Identify which cell holds the provided text, then report its [X, Y] central coordinate. 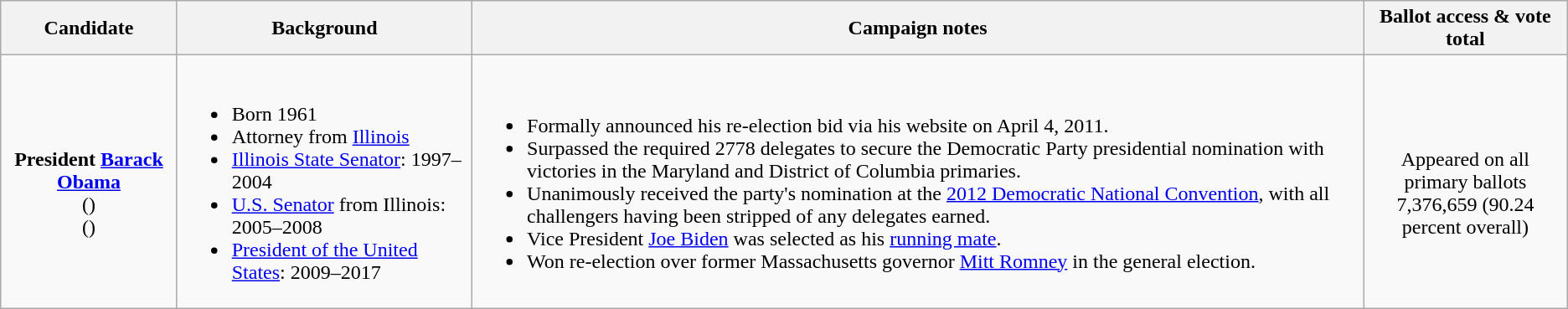
Ballot access & vote total [1466, 28]
Born 1961Attorney from IllinoisIllinois State Senator: 1997–2004U.S. Senator from Illinois: 2005–2008President of the United States: 2009–2017 [324, 182]
Background [324, 28]
Campaign notes [918, 28]
Appeared on all primary ballots 7,376,659 (90.24 percent overall) [1466, 182]
President Barack Obama ()() [89, 182]
Candidate [89, 28]
